Determine the [X, Y] coordinate at the center of the cell enclosing the given text.  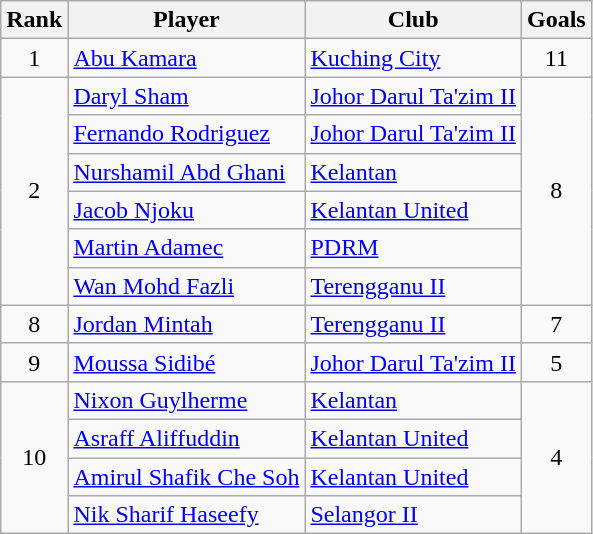
Martin Adamec [186, 248]
Wan Mohd Fazli [186, 286]
9 [34, 362]
Asraff Aliffuddin [186, 438]
PDRM [414, 248]
10 [34, 457]
2 [34, 191]
Nurshamil Abd Ghani [186, 172]
Kuching City [414, 58]
Rank [34, 20]
Jacob Njoku [186, 210]
Nik Sharif Haseefy [186, 515]
Player [186, 20]
Moussa Sidibé [186, 362]
11 [556, 58]
Jordan Mintah [186, 324]
1 [34, 58]
Goals [556, 20]
Nixon Guylherme [186, 400]
Fernando Rodriguez [186, 134]
Club [414, 20]
7 [556, 324]
4 [556, 457]
Daryl Sham [186, 96]
Abu Kamara [186, 58]
Amirul Shafik Che Soh [186, 477]
Selangor II [414, 515]
5 [556, 362]
